For the text-containing cell, return its midpoint in [X, Y] coordinate format. 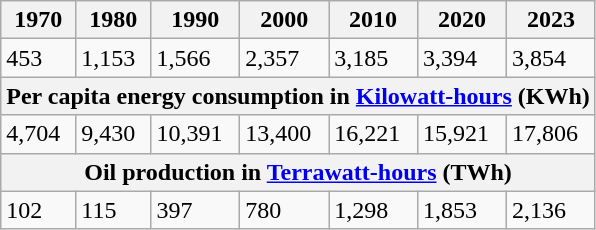
115 [114, 210]
Per capita energy consumption in Kilowatt-hours (KWh) [298, 96]
Oil production in Terrawatt-hours (TWh) [298, 172]
780 [284, 210]
397 [196, 210]
2020 [462, 20]
1,298 [374, 210]
1990 [196, 20]
1980 [114, 20]
3,185 [374, 58]
2010 [374, 20]
453 [38, 58]
1,566 [196, 58]
10,391 [196, 134]
1970 [38, 20]
9,430 [114, 134]
102 [38, 210]
2023 [550, 20]
2000 [284, 20]
1,153 [114, 58]
17,806 [550, 134]
16,221 [374, 134]
2,357 [284, 58]
3,394 [462, 58]
2,136 [550, 210]
13,400 [284, 134]
15,921 [462, 134]
4,704 [38, 134]
3,854 [550, 58]
1,853 [462, 210]
